For the text-containing cell, return its midpoint in (X, Y) coordinate format. 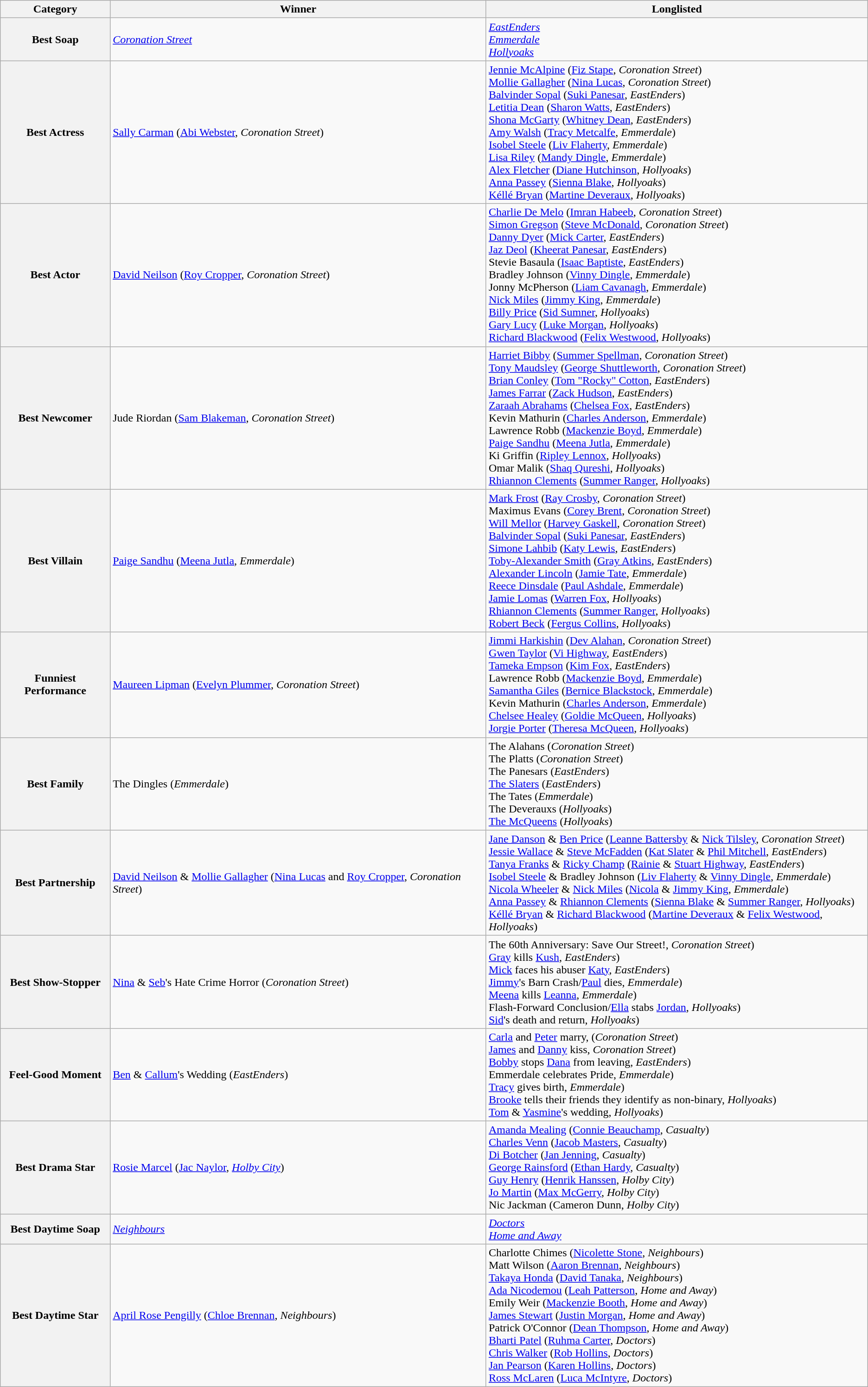
EastEndersEmmerdaleHollyoaks (677, 39)
Best Soap (56, 39)
David Neilson (Roy Cropper, Coronation Street) (299, 275)
Ben & Callum's Wedding (EastEnders) (299, 1074)
Jude Riordan (Sam Blakeman, Coronation Street) (299, 418)
Paige Sandhu (Meena Jutla, Emmerdale) (299, 561)
Nina & Seb's Hate Crime Horror (Coronation Street) (299, 982)
Category (56, 9)
Best Villain (56, 561)
The Dingles (Emmerdale) (299, 784)
DoctorsHome and Away (677, 1229)
Best Daytime Star (56, 1316)
Coronation Street (299, 39)
Funniest Performance (56, 684)
Best Daytime Soap (56, 1229)
Winner (299, 9)
Best Drama Star (56, 1167)
Maureen Lipman (Evelyn Plummer, Coronation Street) (299, 684)
David Neilson & Mollie Gallagher (Nina Lucas and Roy Cropper, Coronation Street) (299, 883)
Feel-Good Moment (56, 1074)
Best Family (56, 784)
Neighbours (299, 1229)
Longlisted (677, 9)
Best Actress (56, 132)
Best Partnership (56, 883)
April Rose Pengilly (Chloe Brennan, Neighbours) (299, 1316)
Sally Carman (Abi Webster, Coronation Street) (299, 132)
Best Newcomer (56, 418)
Rosie Marcel (Jac Naylor, Holby City) (299, 1167)
Best Show-Stopper (56, 982)
Best Actor (56, 275)
